Extract the (x, y) coordinate from the center of the cell holding the provided text.  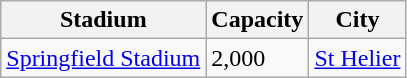
Capacity (258, 20)
City (358, 20)
Stadium (104, 20)
St Helier (358, 58)
2,000 (258, 58)
Springfield Stadium (104, 58)
